Identify which cell holds the provided text, then report its [x, y] central coordinate. 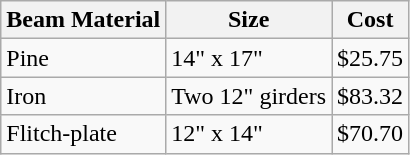
Pine [84, 58]
12" x 14" [249, 134]
$83.32 [370, 96]
Size [249, 20]
Cost [370, 20]
Two 12" girders [249, 96]
Beam Material [84, 20]
$70.70 [370, 134]
Flitch-plate [84, 134]
Iron [84, 96]
14" x 17" [249, 58]
$25.75 [370, 58]
